Search for the cell housing the specified text and yield its (x, y) center coordinate. 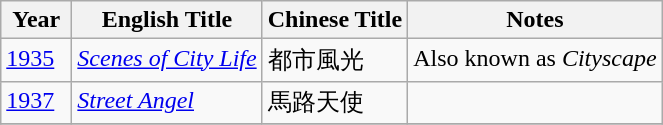
馬路天使 (335, 102)
都市風光 (335, 60)
Notes (535, 20)
Chinese Title (335, 20)
Year (36, 20)
English Title (167, 20)
Street Angel (167, 102)
Scenes of City Life (167, 60)
1937 (36, 102)
Also known as Cityscape (535, 60)
1935 (36, 60)
